Detect which cell encompasses the target text, then output its (x, y) center coordinate. 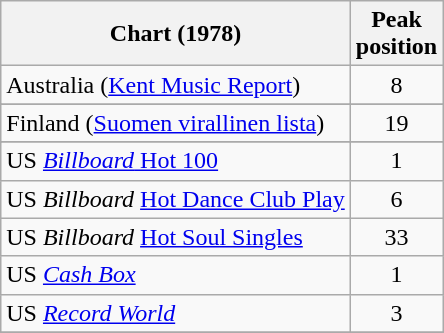
US Billboard Hot Soul Singles (176, 237)
19 (396, 123)
US Record World (176, 313)
Australia (Kent Music Report) (176, 85)
Chart (1978) (176, 34)
3 (396, 313)
US Cash Box (176, 275)
US Billboard Hot 100 (176, 161)
Finland (Suomen virallinen lista) (176, 123)
8 (396, 85)
6 (396, 199)
US Billboard Hot Dance Club Play (176, 199)
33 (396, 237)
Peakposition (396, 34)
